Determine the [x, y] coordinate at the center of the cell enclosing the given text.  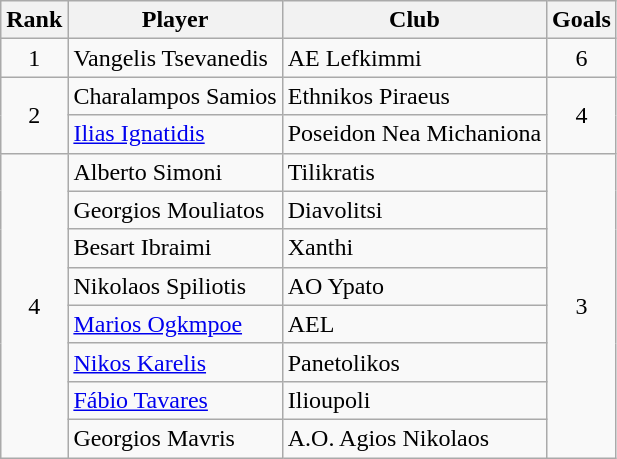
A.O. Agios Nikolaos [414, 438]
Goals [582, 20]
Vangelis Tsevanedis [175, 58]
2 [34, 115]
Poseidon Nea Michaniona [414, 134]
Besart Ibraimi [175, 248]
Ilioupoli [414, 400]
Charalampos Samios [175, 96]
Nikos Karelis [175, 362]
Player [175, 20]
Ethnikos Piraeus [414, 96]
Georgios Mavris [175, 438]
Club [414, 20]
AEL [414, 324]
Alberto Simoni [175, 172]
Nikolaos Spiliotis [175, 286]
Fábio Tavares [175, 400]
Panetolikos [414, 362]
Georgios Mouliatos [175, 210]
1 [34, 58]
Tilikratis [414, 172]
AO Ypato [414, 286]
Xanthi [414, 248]
Diavolitsi [414, 210]
6 [582, 58]
AE Lefkimmi [414, 58]
3 [582, 305]
Rank [34, 20]
Ilias Ignatidis [175, 134]
Marios Ogkmpoe [175, 324]
